Determine the (X, Y) coordinate at the center of the cell enclosing the given text.  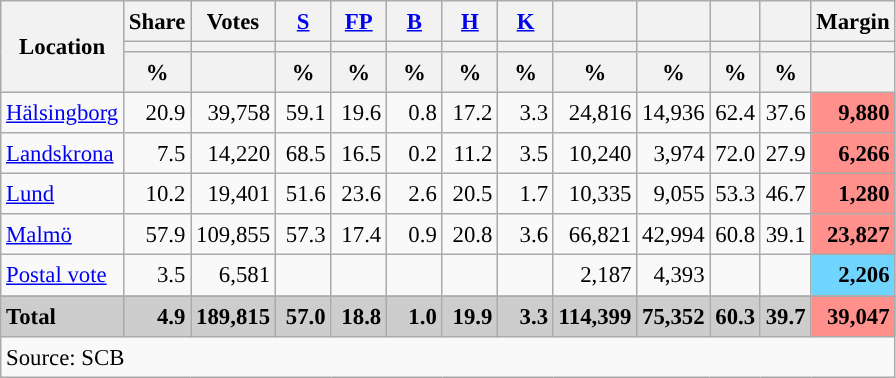
189,815 (234, 316)
24,816 (594, 114)
16.5 (359, 154)
10,335 (594, 194)
19.9 (470, 316)
9,055 (674, 194)
3,974 (674, 154)
114,399 (594, 316)
Postal vote (62, 276)
4,393 (674, 276)
Margin (853, 22)
Hälsingborg (62, 114)
109,855 (234, 234)
10,240 (594, 154)
2,206 (853, 276)
0.9 (415, 234)
60.3 (735, 316)
42,994 (674, 234)
1.0 (415, 316)
39.1 (785, 234)
68.5 (303, 154)
39,758 (234, 114)
72.0 (735, 154)
2,187 (594, 276)
57.0 (303, 316)
Total (62, 316)
7.5 (158, 154)
Votes (234, 22)
Location (62, 47)
20.5 (470, 194)
FP (359, 22)
1.7 (526, 194)
62.4 (735, 114)
39.7 (785, 316)
57.3 (303, 234)
23.6 (359, 194)
57.9 (158, 234)
19.6 (359, 114)
K (526, 22)
20.9 (158, 114)
51.6 (303, 194)
17.2 (470, 114)
11.2 (470, 154)
18.8 (359, 316)
Landskrona (62, 154)
S (303, 22)
14,220 (234, 154)
1,280 (853, 194)
2.6 (415, 194)
60.8 (735, 234)
39,047 (853, 316)
66,821 (594, 234)
H (470, 22)
53.3 (735, 194)
4.9 (158, 316)
6,581 (234, 276)
37.6 (785, 114)
14,936 (674, 114)
6,266 (853, 154)
0.8 (415, 114)
9,880 (853, 114)
B (415, 22)
19,401 (234, 194)
Malmö (62, 234)
17.4 (359, 234)
0.2 (415, 154)
59.1 (303, 114)
20.8 (470, 234)
27.9 (785, 154)
Share (158, 22)
10.2 (158, 194)
75,352 (674, 316)
Source: SCB (448, 356)
3.6 (526, 234)
46.7 (785, 194)
23,827 (853, 234)
Lund (62, 194)
